Pinpoint the cell where the given text exists, returning its (X, Y) midpoint coordinate. 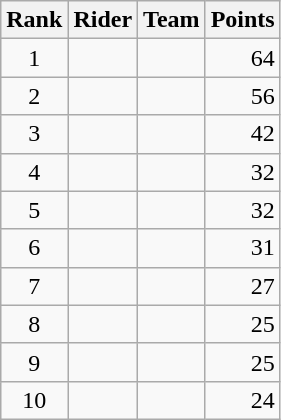
Rider (103, 20)
56 (242, 96)
Points (242, 20)
31 (242, 248)
64 (242, 58)
9 (34, 362)
7 (34, 286)
42 (242, 134)
27 (242, 286)
Team (172, 20)
Rank (34, 20)
4 (34, 172)
6 (34, 248)
24 (242, 400)
1 (34, 58)
3 (34, 134)
8 (34, 324)
10 (34, 400)
2 (34, 96)
5 (34, 210)
